Return (x, y) of the center of cell containing provided text 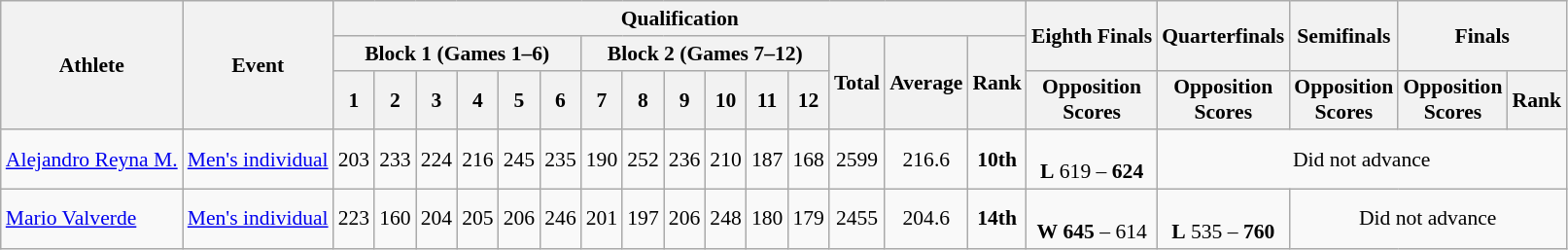
187 (768, 160)
9 (684, 99)
Average (925, 84)
Block 2 (Games 7–12) (706, 54)
3 (437, 99)
Event (259, 65)
Finals (1481, 35)
Quarterfinals (1223, 35)
Block 1 (Games 1–6) (457, 54)
2455 (857, 220)
2 (395, 99)
216 (478, 160)
190 (603, 160)
197 (644, 220)
201 (603, 220)
236 (684, 160)
246 (560, 220)
1 (354, 99)
6 (560, 99)
4 (478, 99)
245 (519, 160)
5 (519, 99)
204 (437, 220)
210 (725, 160)
L 535 – 760 (1223, 220)
248 (725, 220)
W 645 – 614 (1092, 220)
14th (997, 220)
160 (395, 220)
205 (478, 220)
10th (997, 160)
216.6 (925, 160)
Eighth Finals (1092, 35)
168 (809, 160)
235 (560, 160)
Qualification (680, 18)
7 (603, 99)
Athlete (91, 65)
Total (857, 84)
Mario Valverde (91, 220)
L 619 – 624 (1092, 160)
203 (354, 160)
8 (644, 99)
12 (809, 99)
180 (768, 220)
233 (395, 160)
Alejandro Reyna M. (91, 160)
2599 (857, 160)
252 (644, 160)
224 (437, 160)
204.6 (925, 220)
10 (725, 99)
223 (354, 220)
179 (809, 220)
11 (768, 99)
Semifinals (1343, 35)
